For the text-containing cell, return its midpoint in [X, Y] coordinate format. 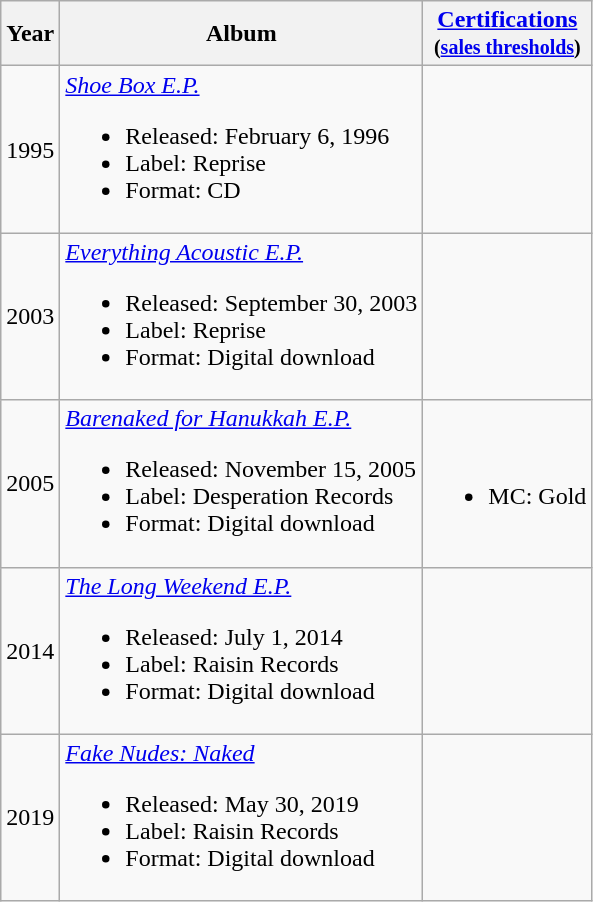
2003 [30, 316]
Year [30, 34]
2005 [30, 484]
Shoe Box E.P.Released: February 6, 1996Label: RepriseFormat: CD [242, 150]
Certifications(sales thresholds) [508, 34]
The Long Weekend E.P.Released: July 1, 2014Label: Raisin RecordsFormat: Digital download [242, 650]
MC: Gold [508, 484]
2019 [30, 818]
Barenaked for Hanukkah E.P.Released: November 15, 2005Label: Desperation RecordsFormat: Digital download [242, 484]
Everything Acoustic E.P.Released: September 30, 2003Label: RepriseFormat: Digital download [242, 316]
Album [242, 34]
1995 [30, 150]
Fake Nudes: NakedReleased: May 30, 2019Label: Raisin RecordsFormat: Digital download [242, 818]
2014 [30, 650]
